Identify which cell holds the provided text, then report its (X, Y) central coordinate. 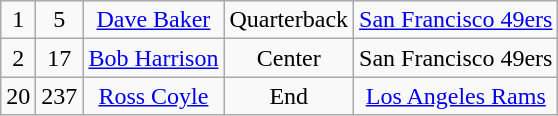
Ross Coyle (154, 96)
20 (18, 96)
Los Angeles Rams (456, 96)
Center (289, 58)
Quarterback (289, 20)
17 (60, 58)
End (289, 96)
Bob Harrison (154, 58)
2 (18, 58)
1 (18, 20)
Dave Baker (154, 20)
237 (60, 96)
5 (60, 20)
